Capture the cell that displays the provided text and extract its [X, Y] central coordinate. 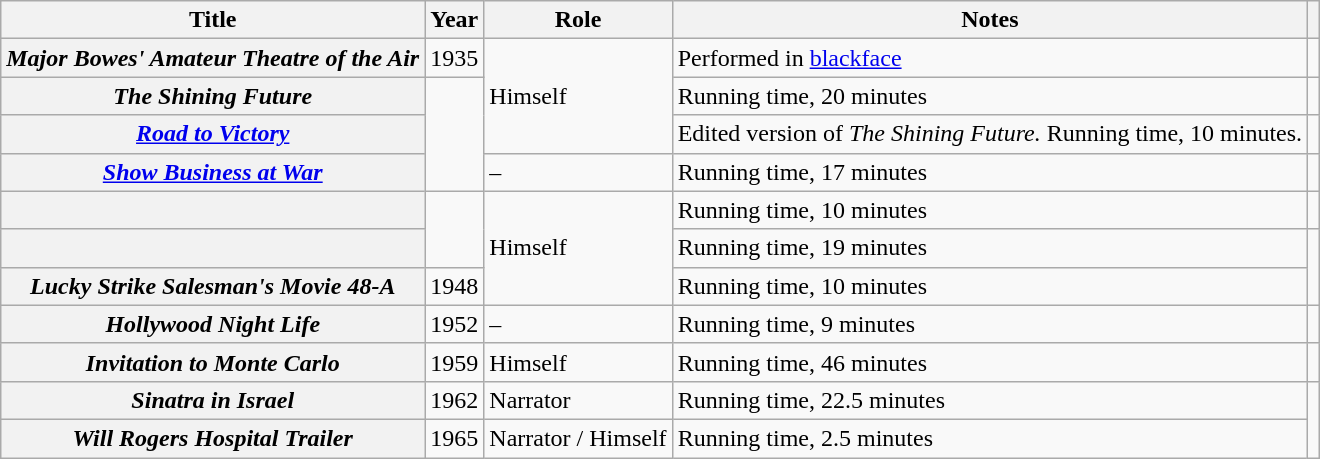
Lucky Strike Salesman's Movie 48-A [213, 286]
Edited version of The Shining Future. Running time, 10 minutes. [990, 134]
Running time, 22.5 minutes [990, 400]
Sinatra in Israel [213, 400]
Performed in blackface [990, 58]
Running time, 19 minutes [990, 248]
Year [454, 20]
Road to Victory [213, 134]
Running time, 20 minutes [990, 96]
1962 [454, 400]
Show Business at War [213, 172]
Title [213, 20]
1952 [454, 324]
Narrator / Himself [578, 438]
Role [578, 20]
Invitation to Monte Carlo [213, 362]
1965 [454, 438]
Major Bowes' Amateur Theatre of the Air [213, 58]
The Shining Future [213, 96]
Hollywood Night Life [213, 324]
Notes [990, 20]
1959 [454, 362]
1948 [454, 286]
Running time, 9 minutes [990, 324]
Running time, 2.5 minutes [990, 438]
1935 [454, 58]
Running time, 17 minutes [990, 172]
Running time, 46 minutes [990, 362]
Will Rogers Hospital Trailer [213, 438]
Narrator [578, 400]
